Provide the (x, y) coordinate of the cell's center where the given text is located.  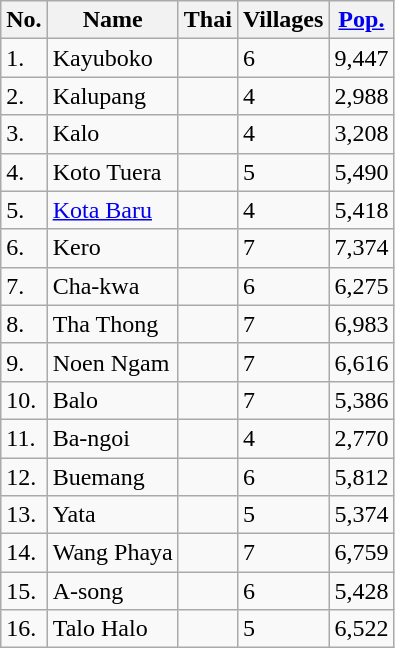
Name (112, 20)
Kalo (112, 134)
6,983 (362, 324)
Balo (112, 400)
1. (24, 58)
No. (24, 20)
9. (24, 362)
11. (24, 438)
9,447 (362, 58)
Koto Tuera (112, 172)
Kalupang (112, 96)
Talo Halo (112, 629)
Kayuboko (112, 58)
Kota Baru (112, 210)
2,988 (362, 96)
16. (24, 629)
5,428 (362, 591)
15. (24, 591)
6,522 (362, 629)
13. (24, 515)
5. (24, 210)
3. (24, 134)
Ba-ngoi (112, 438)
Noen Ngam (112, 362)
6,759 (362, 553)
Buemang (112, 477)
5,490 (362, 172)
A-song (112, 591)
6,616 (362, 362)
6. (24, 248)
12. (24, 477)
4. (24, 172)
Kero (112, 248)
Villages (283, 20)
5,812 (362, 477)
5,418 (362, 210)
Cha-kwa (112, 286)
Tha Thong (112, 324)
5,374 (362, 515)
Wang Phaya (112, 553)
2,770 (362, 438)
14. (24, 553)
2. (24, 96)
Yata (112, 515)
Thai (208, 20)
3,208 (362, 134)
6,275 (362, 286)
7,374 (362, 248)
Pop. (362, 20)
5,386 (362, 400)
7. (24, 286)
8. (24, 324)
10. (24, 400)
